Detect which cell encompasses the target text, then output its (X, Y) center coordinate. 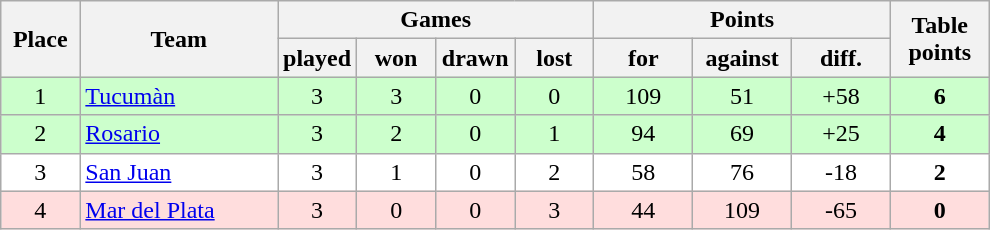
+58 (842, 96)
94 (644, 134)
drawn (476, 58)
Games (436, 20)
Place (40, 39)
Tucumàn (179, 96)
Points (742, 20)
+25 (842, 134)
Rosario (179, 134)
-65 (842, 210)
won (396, 58)
58 (644, 172)
Mar del Plata (179, 210)
-18 (842, 172)
Tablepoints (940, 39)
6 (940, 96)
played (318, 58)
76 (742, 172)
Team (179, 39)
diff. (842, 58)
San Juan (179, 172)
69 (742, 134)
against (742, 58)
lost (554, 58)
44 (644, 210)
for (644, 58)
51 (742, 96)
